Search for the cell housing the specified text and yield its (X, Y) center coordinate. 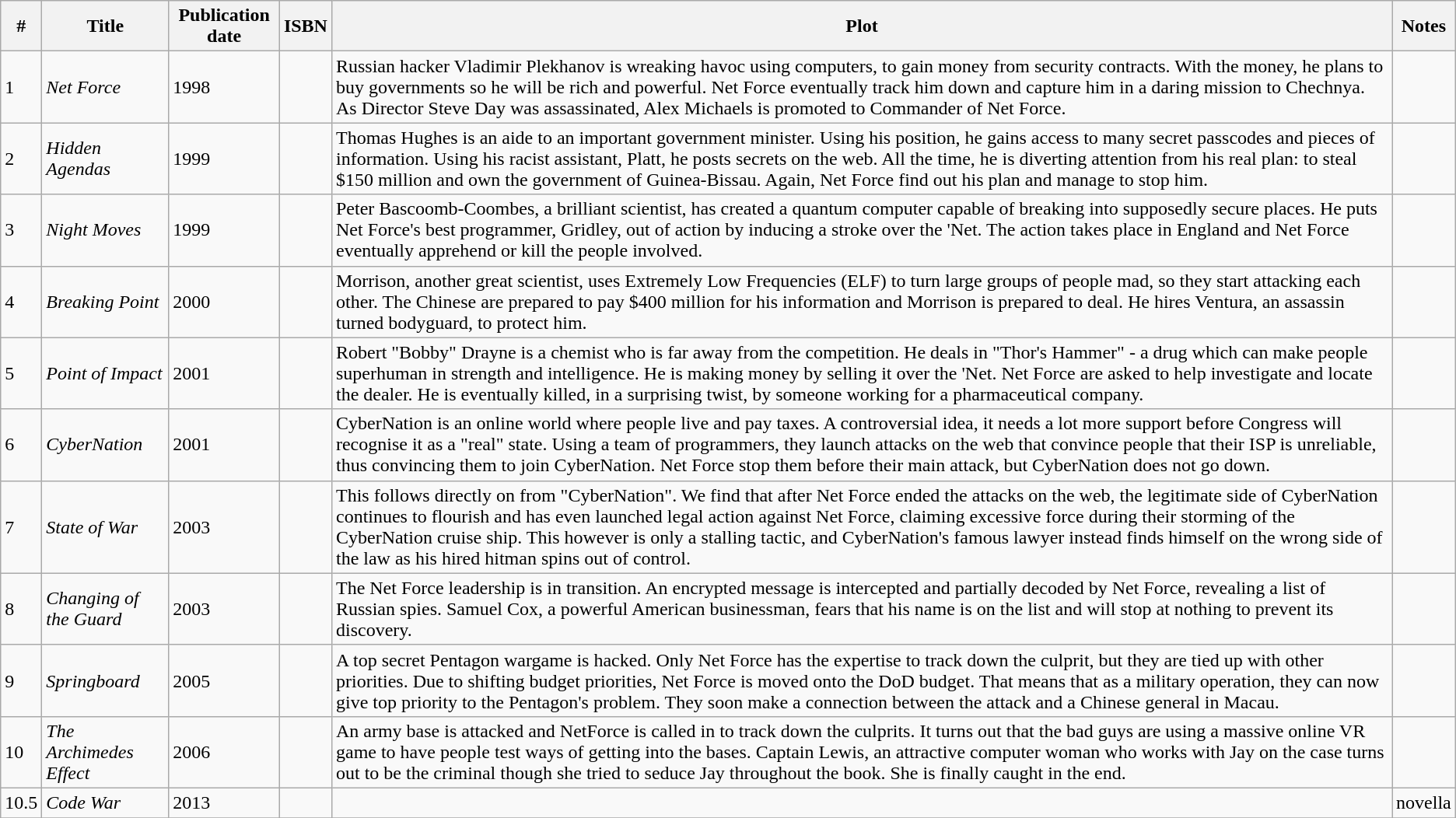
7 (22, 527)
2000 (224, 302)
Breaking Point (106, 302)
2006 (224, 752)
Notes (1424, 26)
1998 (224, 87)
2013 (224, 802)
Title (106, 26)
Springboard (106, 680)
8 (22, 609)
Night Moves (106, 230)
10 (22, 752)
novella (1424, 802)
Code War (106, 802)
State of War (106, 527)
10.5 (22, 802)
5 (22, 373)
Hidden Agendas (106, 159)
The Archimedes Effect (106, 752)
# (22, 26)
Changing of the Guard (106, 609)
Net Force (106, 87)
Publication date (224, 26)
6 (22, 445)
4 (22, 302)
3 (22, 230)
Point of Impact (106, 373)
2005 (224, 680)
Plot (862, 26)
2 (22, 159)
9 (22, 680)
ISBN (305, 26)
1 (22, 87)
CyberNation (106, 445)
